Find where the given text appears and provide that cell's center as [x, y] coordinate. 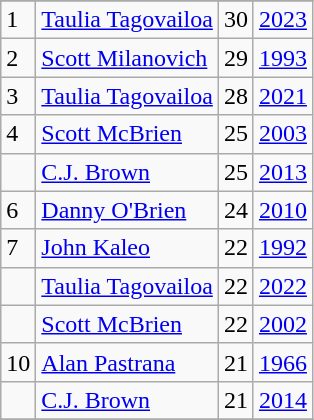
John Kaleo [128, 248]
2013 [282, 172]
1992 [282, 248]
Scott Milanovich [128, 58]
10 [18, 362]
4 [18, 134]
2021 [282, 96]
2014 [282, 400]
29 [236, 58]
2003 [282, 134]
2010 [282, 210]
1 [18, 20]
30 [236, 20]
Alan Pastrana [128, 362]
2022 [282, 286]
6 [18, 210]
2002 [282, 324]
7 [18, 248]
2023 [282, 20]
2 [18, 58]
28 [236, 96]
24 [236, 210]
Danny O'Brien [128, 210]
1993 [282, 58]
3 [18, 96]
1966 [282, 362]
